Determine the (X, Y) coordinate at the center of the cell enclosing the given text.  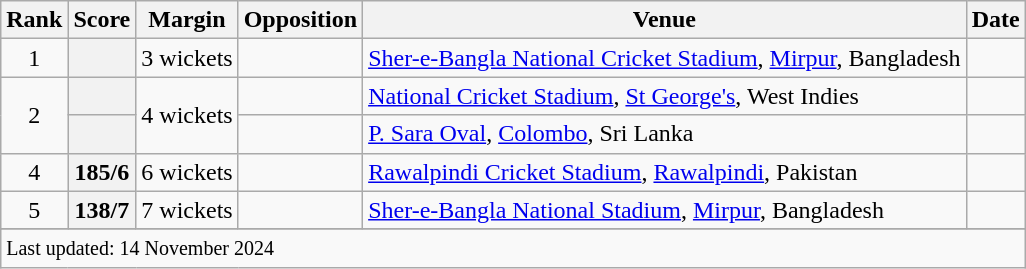
185/6 (102, 172)
National Cricket Stadium, St George's, West Indies (664, 96)
4 wickets (187, 115)
Opposition (300, 20)
Date (996, 20)
Venue (664, 20)
5 (34, 210)
P. Sara Oval, Colombo, Sri Lanka (664, 134)
Sher-e-Bangla National Cricket Stadium, Mirpur, Bangladesh (664, 58)
Last updated: 14 November 2024 (513, 248)
7 wickets (187, 210)
Sher-e-Bangla National Stadium, Mirpur, Bangladesh (664, 210)
Rawalpindi Cricket Stadium, Rawalpindi, Pakistan (664, 172)
Rank (34, 20)
Margin (187, 20)
4 (34, 172)
6 wickets (187, 172)
Score (102, 20)
3 wickets (187, 58)
2 (34, 115)
138/7 (102, 210)
1 (34, 58)
